Detect which cell encompasses the target text, then output its (X, Y) center coordinate. 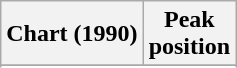
Peakposition (189, 34)
Chart (1990) (72, 34)
